Scan for the cell matching the given text and deliver its [x, y] coordinate at center. 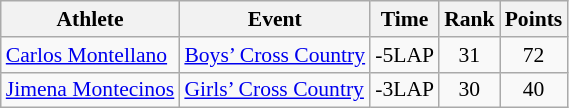
Points [534, 19]
Girls’ Cross Country [274, 90]
Carlos Montellano [90, 55]
72 [534, 55]
30 [470, 90]
-5LAP [404, 55]
31 [470, 55]
Boys’ Cross Country [274, 55]
40 [534, 90]
Event [274, 19]
-3LAP [404, 90]
Rank [470, 19]
Jimena Montecinos [90, 90]
Time [404, 19]
Athlete [90, 19]
